Output the [x, y] coordinate of the center of the cell containing the given text.  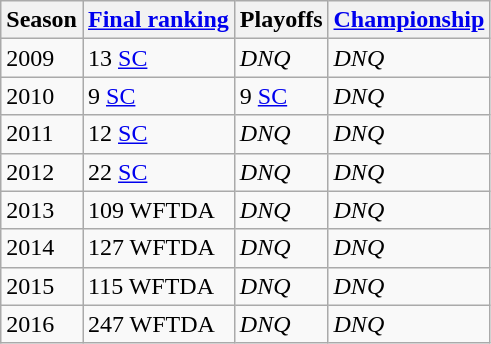
109 WFTDA [158, 210]
13 SC [158, 58]
2012 [42, 172]
2011 [42, 134]
Season [42, 20]
Final ranking [158, 20]
12 SC [158, 134]
247 WFTDA [158, 324]
2016 [42, 324]
22 SC [158, 172]
Championship [409, 20]
2014 [42, 248]
2015 [42, 286]
2010 [42, 96]
2009 [42, 58]
127 WFTDA [158, 248]
115 WFTDA [158, 286]
2013 [42, 210]
Playoffs [281, 20]
